Find where the given text appears and provide that cell's center as (X, Y) coordinate. 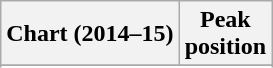
Chart (2014–15) (90, 34)
Peakposition (225, 34)
